For the text-containing cell, return its midpoint in (x, y) coordinate format. 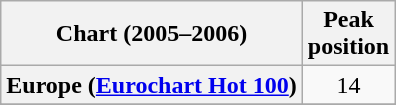
Peakposition (348, 34)
Europe (Eurochart Hot 100) (152, 85)
Chart (2005–2006) (152, 34)
14 (348, 85)
